Find where the given text appears and provide that cell's center as (X, Y) coordinate. 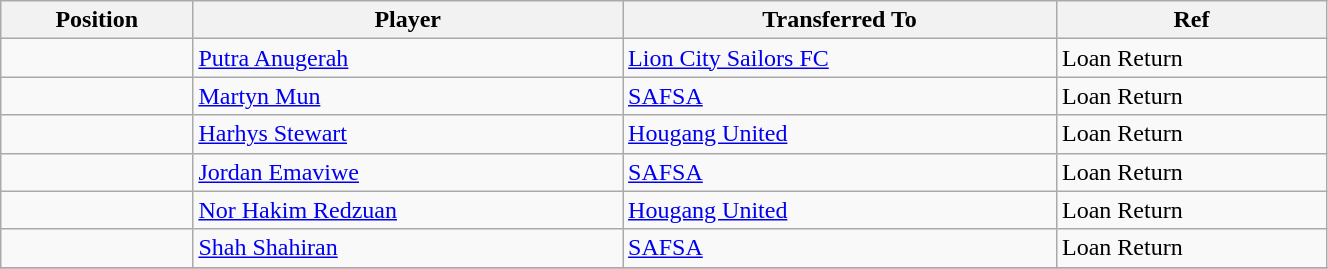
Ref (1192, 20)
Harhys Stewart (408, 134)
Lion City Sailors FC (840, 58)
Shah Shahiran (408, 248)
Player (408, 20)
Transferred To (840, 20)
Putra Anugerah (408, 58)
Jordan Emaviwe (408, 172)
Position (97, 20)
Martyn Mun (408, 96)
Nor Hakim Redzuan (408, 210)
